Pinpoint the cell where the given text exists, returning its [X, Y] midpoint coordinate. 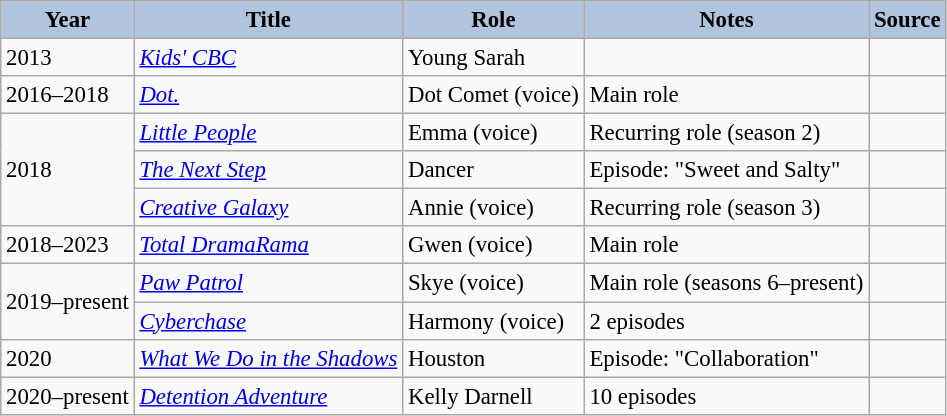
Dancer [494, 170]
Main role (seasons 6–present) [726, 283]
Recurring role (season 3) [726, 208]
2018 [68, 170]
Creative Galaxy [268, 208]
Recurring role (season 2) [726, 133]
Detention Adventure [268, 396]
Episode: "Sweet and Salty" [726, 170]
Notes [726, 20]
The Next Step [268, 170]
2 episodes [726, 321]
Episode: "Collaboration" [726, 358]
Emma (voice) [494, 133]
Source [908, 20]
Skye (voice) [494, 283]
Harmony (voice) [494, 321]
Little People [268, 133]
Kids' CBC [268, 58]
What We Do in the Shadows [268, 358]
10 episodes [726, 396]
2019–present [68, 302]
Cyberchase [268, 321]
Paw Patrol [268, 283]
Annie (voice) [494, 208]
Year [68, 20]
Total DramaRama [268, 245]
Dot Comet (voice) [494, 95]
Role [494, 20]
Young Sarah [494, 58]
Title [268, 20]
Dot. [268, 95]
2018–2023 [68, 245]
2020–present [68, 396]
Houston [494, 358]
Gwen (voice) [494, 245]
2020 [68, 358]
2016–2018 [68, 95]
Kelly Darnell [494, 396]
2013 [68, 58]
